Return (X, Y) of the center of cell containing provided text 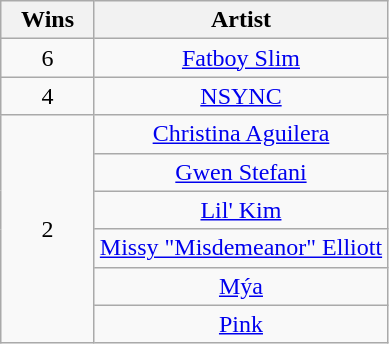
Pink (240, 324)
Gwen Stefani (240, 172)
Lil' Kim (240, 210)
NSYNC (240, 96)
Christina Aguilera (240, 134)
Wins (48, 20)
6 (48, 58)
Artist (240, 20)
Missy "Misdemeanor" Elliott (240, 248)
Fatboy Slim (240, 58)
Mýa (240, 286)
4 (48, 96)
2 (48, 229)
